Identify which cell holds the provided text, then report its (X, Y) central coordinate. 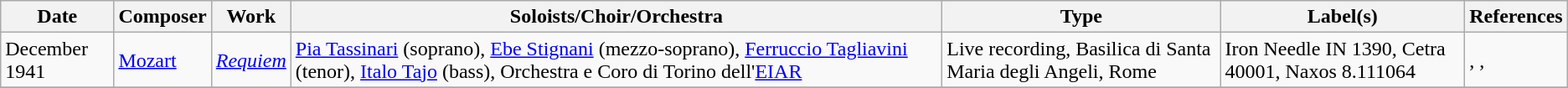
Label(s) (1343, 17)
Requiem (251, 60)
Pia Tassinari (soprano), Ebe Stignani (mezzo-soprano), Ferruccio Tagliavini (tenor), Italo Tajo (bass), Orchestra e Coro di Torino dell'EIAR (616, 60)
, , (1516, 60)
Soloists/Choir/Orchestra (616, 17)
Work (251, 17)
Iron Needle IN 1390, Cetra 40001, Naxos 8.111064 (1343, 60)
Composer (162, 17)
Live recording, Basilica di Santa Maria degli Angeli, Rome (1081, 60)
Date (57, 17)
Mozart (162, 60)
December 1941 (57, 60)
Type (1081, 17)
References (1516, 17)
